Detect which cell encompasses the target text, then output its [x, y] center coordinate. 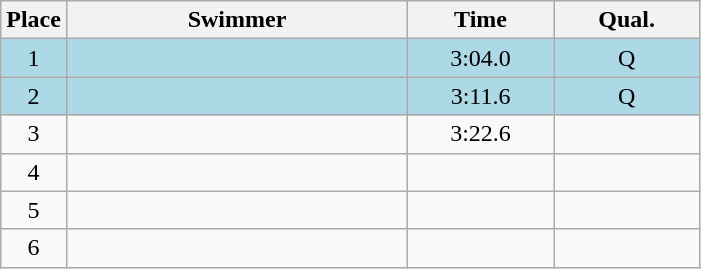
6 [34, 248]
Swimmer [236, 20]
3:11.6 [481, 96]
2 [34, 96]
Qual. [627, 20]
Place [34, 20]
4 [34, 172]
Time [481, 20]
1 [34, 58]
5 [34, 210]
3:04.0 [481, 58]
3 [34, 134]
3:22.6 [481, 134]
